Return (X, Y) of the center of cell containing provided text 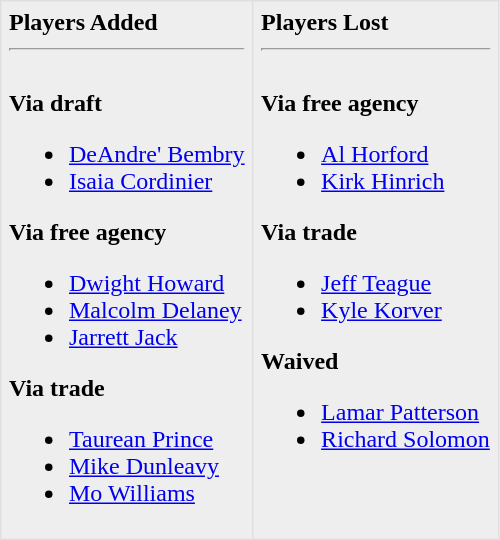
Players Lost Via free agencyAl HorfordKirk HinrichVia tradeJeff TeagueKyle KorverWaivedLamar PattersonRichard Solomon (376, 270)
